From the cell containing the given text, extract its center point as (X, Y) coordinate. 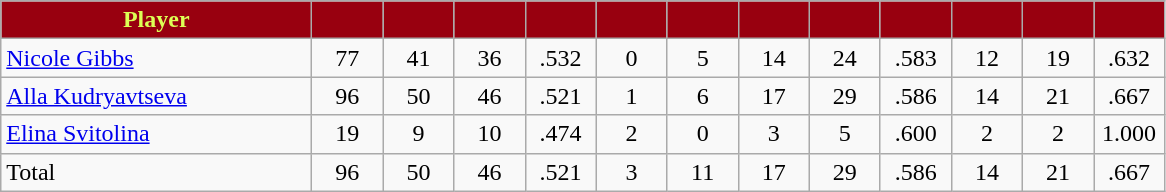
.600 (916, 134)
12 (986, 58)
Nicole Gibbs (156, 58)
24 (844, 58)
77 (348, 58)
.583 (916, 58)
1 (632, 96)
9 (418, 134)
Total (156, 172)
.532 (560, 58)
10 (490, 134)
Alla Kudryavtseva (156, 96)
.632 (1130, 58)
41 (418, 58)
.474 (560, 134)
Player (156, 20)
11 (702, 172)
Elina Svitolina (156, 134)
6 (702, 96)
36 (490, 58)
1.000 (1130, 134)
